Search for the cell housing the specified text and yield its [x, y] center coordinate. 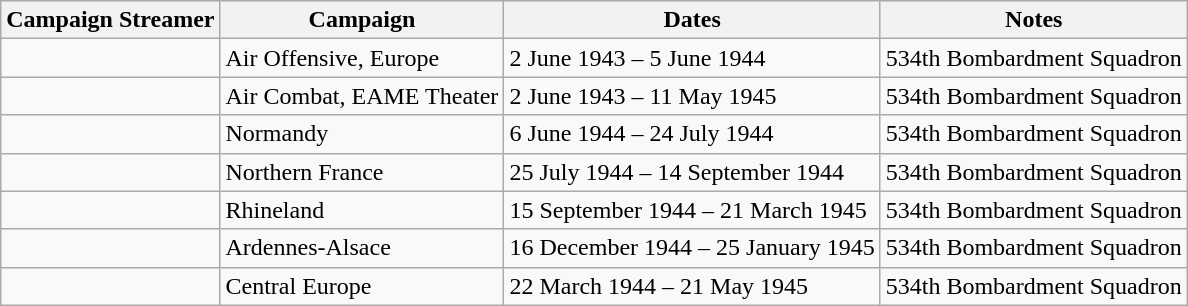
Air Combat, EAME Theater [362, 96]
Air Offensive, Europe [362, 58]
Northern France [362, 172]
Ardennes-Alsace [362, 248]
22 March 1944 – 21 May 1945 [692, 286]
25 July 1944 – 14 September 1944 [692, 172]
Campaign [362, 20]
16 December 1944 – 25 January 1945 [692, 248]
Notes [1034, 20]
2 June 1943 – 5 June 1944 [692, 58]
2 June 1943 – 11 May 1945 [692, 96]
Rhineland [362, 210]
Normandy [362, 134]
Central Europe [362, 286]
Campaign Streamer [110, 20]
Dates [692, 20]
6 June 1944 – 24 July 1944 [692, 134]
15 September 1944 – 21 March 1945 [692, 210]
